From the cell containing the given text, extract its center point as (X, Y) coordinate. 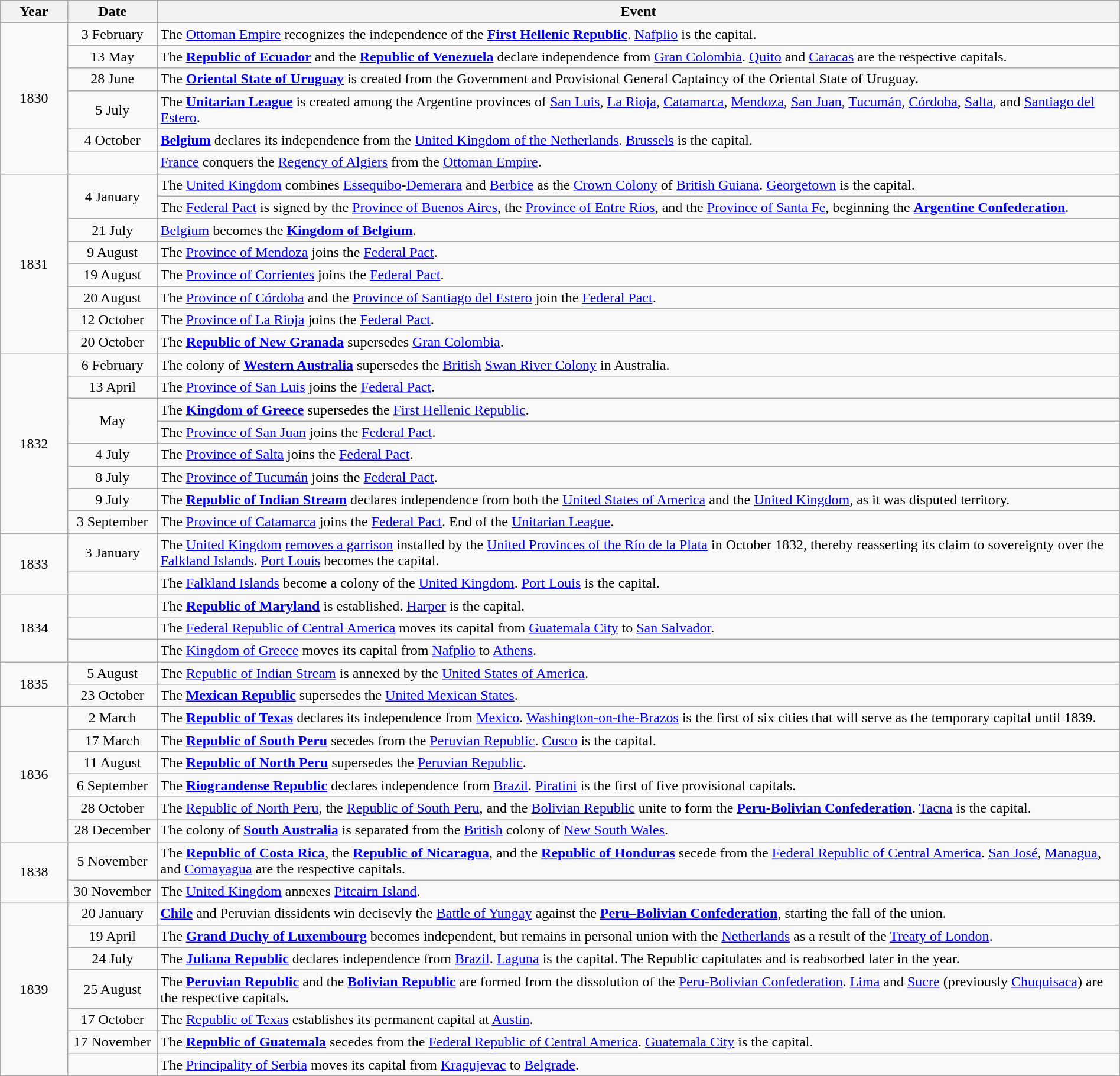
The Kingdom of Greece supersedes the First Hellenic Republic. (638, 410)
5 November (112, 861)
4 January (112, 196)
19 April (112, 936)
The colony of Western Australia supersedes the British Swan River Colony in Australia. (638, 365)
The Republic of Ecuador and the Republic of Venezuela declare independence from Gran Colombia. Quito and Caracas are the respective capitals. (638, 57)
1834 (34, 628)
19 August (112, 275)
Year (34, 12)
12 October (112, 320)
The Federal Republic of Central America moves its capital from Guatemala City to San Salvador. (638, 628)
28 December (112, 830)
23 October (112, 696)
20 August (112, 297)
The Province of San Juan joins the Federal Pact. (638, 432)
Chile and Peruvian dissidents win decisevly the Battle of Yungay against the Peru–Bolivian Confederation, starting the fall of the union. (638, 914)
The United Kingdom combines Essequibo-Demerara and Berbice as the Crown Colony of British Guiana. Georgetown is the capital. (638, 185)
13 April (112, 387)
25 August (112, 989)
The Ottoman Empire recognizes the independence of the First Hellenic Republic. Nafplio is the capital. (638, 34)
30 November (112, 891)
21 July (112, 230)
May (112, 421)
Date (112, 12)
The Republic of Guatemala secedes from the Federal Republic of Central America. Guatemala City is the capital. (638, 1042)
17 March (112, 741)
1835 (34, 684)
The colony of South Australia is separated from the British colony of New South Wales. (638, 830)
The Republic of Indian Stream is annexed by the United States of America. (638, 673)
The Province of Tucumán joins the Federal Pact. (638, 477)
6 September (112, 785)
The Province of La Rioja joins the Federal Pact. (638, 320)
The Republic of Texas establishes its permanent capital at Austin. (638, 1019)
The United Kingdom annexes Pitcairn Island. (638, 891)
1831 (34, 263)
The Principality of Serbia moves its capital from Kragujevac to Belgrade. (638, 1065)
17 November (112, 1042)
20 January (112, 914)
1830 (34, 98)
3 January (112, 553)
8 July (112, 477)
20 October (112, 343)
The Province of Catamarca joins the Federal Pact. End of the Unitarian League. (638, 522)
The Oriental State of Uruguay is created from the Government and Provisional General Captaincy of the Oriental State of Uruguay. (638, 79)
17 October (112, 1019)
The Republic of South Peru secedes from the Peruvian Republic. Cusco is the capital. (638, 741)
1832 (34, 444)
11 August (112, 763)
The Riograndense Republic declares independence from Brazil. Piratini is the first of five provisional capitals. (638, 785)
The Province of Córdoba and the Province of Santiago del Estero join the Federal Pact. (638, 297)
6 February (112, 365)
28 June (112, 79)
The Province of Mendoza joins the Federal Pact. (638, 252)
1833 (34, 563)
2 March (112, 718)
Event (638, 12)
1836 (34, 774)
4 July (112, 455)
28 October (112, 808)
The Grand Duchy of Luxembourg becomes independent, but remains in personal union with the Netherlands as a result of the Treaty of London. (638, 936)
The Province of Corrientes joins the Federal Pact. (638, 275)
The Republic of North Peru supersedes the Peruvian Republic. (638, 763)
3 February (112, 34)
4 October (112, 140)
The Falkland Islands become a colony of the United Kingdom. Port Louis is the capital. (638, 583)
The Republic of New Granada supersedes Gran Colombia. (638, 343)
Belgium becomes the Kingdom of Belgium. (638, 230)
The Province of San Luis joins the Federal Pact. (638, 387)
The Mexican Republic supersedes the United Mexican States. (638, 696)
5 August (112, 673)
France conquers the Regency of Algiers from the Ottoman Empire. (638, 162)
The Province of Salta joins the Federal Pact. (638, 455)
1839 (34, 989)
The Republic of Maryland is established. Harper is the capital. (638, 605)
9 August (112, 252)
24 July (112, 958)
5 July (112, 110)
The Kingdom of Greece moves its capital from Nafplio to Athens. (638, 650)
The Juliana Republic declares independence from Brazil. Laguna is the capital. The Republic capitulates and is reabsorbed later in the year. (638, 958)
The Republic of Indian Stream declares independence from both the United States of America and the United Kingdom, as it was disputed territory. (638, 500)
13 May (112, 57)
9 July (112, 500)
1838 (34, 872)
Belgium declares its independence from the United Kingdom of the Netherlands. Brussels is the capital. (638, 140)
3 September (112, 522)
